Scan for the cell matching the given text and deliver its (x, y) coordinate at center. 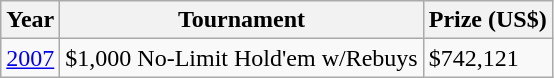
Year (30, 20)
$742,121 (488, 58)
Prize (US$) (488, 20)
2007 (30, 58)
Tournament (242, 20)
$1,000 No-Limit Hold'em w/Rebuys (242, 58)
